From the cell containing the given text, extract its center point as (X, Y) coordinate. 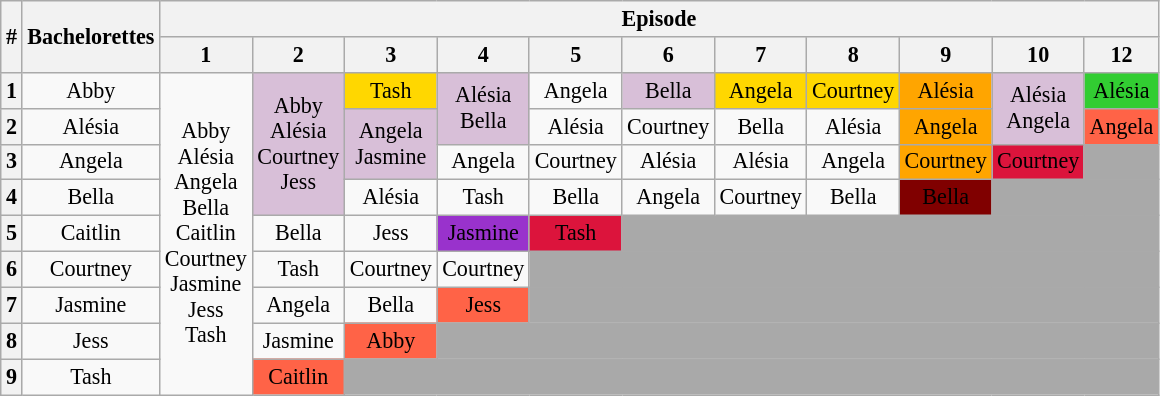
Episode (660, 18)
Bachelorettes (90, 36)
AbbyAlésiaCourtneyJess (298, 144)
AlésiaAngela (1038, 108)
AbbyAlésiaAngelaBellaCaitlinCourtneyJasmineJessTash (206, 233)
# (12, 36)
AlésiaBella (483, 108)
10 (1038, 54)
AngelaJasmine (391, 144)
12 (1121, 54)
